Provide the [x, y] coordinate of the cell's center where the given text is located.  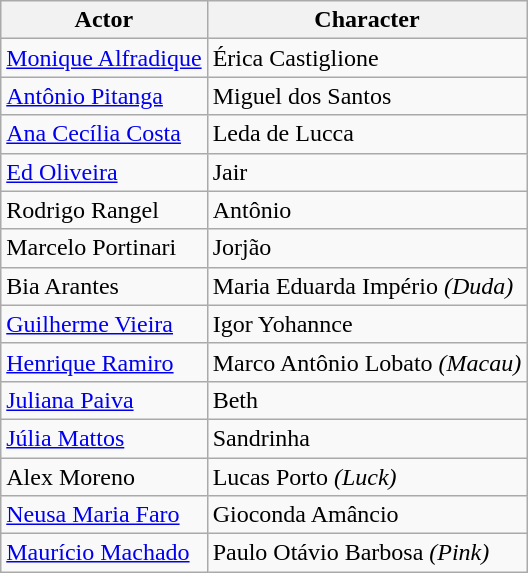
Miguel dos Santos [367, 96]
Neusa Maria Faro [104, 515]
Paulo Otávio Barbosa (Pink) [367, 553]
Igor Yohannce [367, 324]
Character [367, 20]
Marco Antônio Lobato (Macau) [367, 362]
Leda de Lucca [367, 134]
Sandrinha [367, 438]
Ana Cecília Costa [104, 134]
Jair [367, 172]
Antônio [367, 210]
Antônio Pitanga [104, 96]
Gioconda Amâncio [367, 515]
Guilherme Vieira [104, 324]
Jorjão [367, 248]
Júlia Mattos [104, 438]
Ed Oliveira [104, 172]
Henrique Ramiro [104, 362]
Bia Arantes [104, 286]
Actor [104, 20]
Érica Castiglione [367, 58]
Marcelo Portinari [104, 248]
Lucas Porto (Luck) [367, 477]
Rodrigo Rangel [104, 210]
Monique Alfradique [104, 58]
Beth [367, 400]
Alex Moreno [104, 477]
Maria Eduarda Império (Duda) [367, 286]
Maurício Machado [104, 553]
Juliana Paiva [104, 400]
